Search for the cell housing the specified text and yield its (x, y) center coordinate. 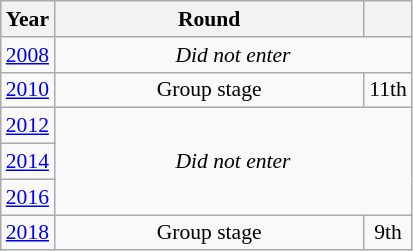
2012 (28, 126)
2010 (28, 90)
2008 (28, 55)
2018 (28, 233)
11th (388, 90)
Year (28, 19)
2014 (28, 162)
9th (388, 233)
2016 (28, 197)
Round (209, 19)
